Return the [X, Y] coordinate for the center point of the cell that contains the specified text.  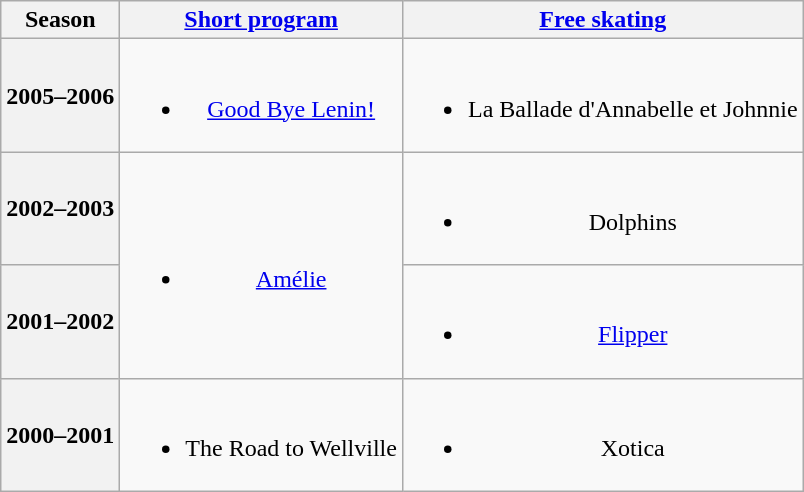
Free skating [602, 20]
The Road to Wellville [262, 434]
Good Bye Lenin! [262, 96]
Xotica [602, 434]
Flipper [602, 322]
2005–2006 [60, 96]
2000–2001 [60, 434]
La Ballade d'Annabelle et Johnnie [602, 96]
2001–2002 [60, 322]
Dolphins [602, 208]
Short program [262, 20]
Season [60, 20]
Amélie [262, 265]
2002–2003 [60, 208]
